Pinpoint the cell where the given text exists, returning its (x, y) midpoint coordinate. 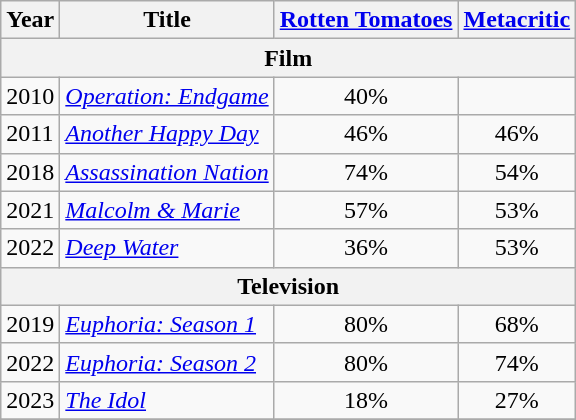
2011 (30, 134)
2018 (30, 172)
54% (517, 172)
Title (167, 20)
Deep Water (167, 248)
Year (30, 20)
40% (366, 96)
2021 (30, 210)
57% (366, 210)
Another Happy Day (167, 134)
Assassination Nation (167, 172)
Euphoria: Season 1 (167, 324)
Malcolm & Marie (167, 210)
68% (517, 324)
27% (517, 400)
2019 (30, 324)
36% (366, 248)
18% (366, 400)
2010 (30, 96)
Television (288, 286)
Film (288, 58)
2023 (30, 400)
Operation: Endgame (167, 96)
Rotten Tomatoes (366, 20)
Metacritic (517, 20)
The Idol (167, 400)
Euphoria: Season 2 (167, 362)
